Identify which cell holds the provided text, then report its [X, Y] central coordinate. 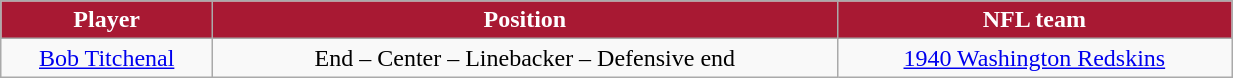
Bob Titchenal [107, 58]
1940 Washington Redskins [1034, 58]
Position [525, 20]
Player [107, 20]
NFL team [1034, 20]
End – Center – Linebacker – Defensive end [525, 58]
